Return [x, y] of the center of cell containing provided text 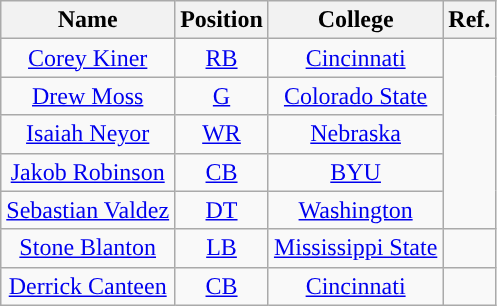
Washington [355, 210]
Jakob Robinson [88, 172]
WR [222, 134]
BYU [355, 172]
Mississippi State [355, 248]
Corey Kiner [88, 58]
G [222, 96]
RB [222, 58]
Drew Moss [88, 96]
DT [222, 210]
Isaiah Neyor [88, 134]
Sebastian Valdez [88, 210]
Derrick Canteen [88, 286]
Ref. [470, 20]
College [355, 20]
Name [88, 20]
Stone Blanton [88, 248]
Position [222, 20]
Nebraska [355, 134]
Colorado State [355, 96]
LB [222, 248]
